For the text-containing cell, return its midpoint in [X, Y] coordinate format. 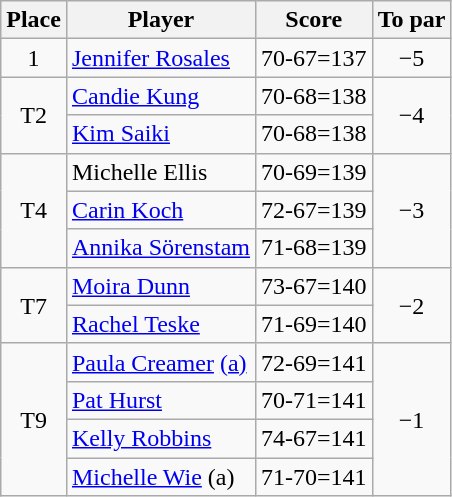
Rachel Teske [160, 324]
Michelle Ellis [160, 172]
Jennifer Rosales [160, 58]
Carin Koch [160, 210]
Place [34, 20]
73-67=140 [314, 286]
−5 [412, 58]
−1 [412, 419]
T7 [34, 305]
Candie Kung [160, 96]
Kelly Robbins [160, 438]
−2 [412, 305]
Moira Dunn [160, 286]
T4 [34, 210]
Score [314, 20]
71-70=141 [314, 477]
T9 [34, 419]
Kim Saiki [160, 134]
Paula Creamer (a) [160, 362]
74-67=141 [314, 438]
Player [160, 20]
70-69=139 [314, 172]
71-69=140 [314, 324]
1 [34, 58]
Annika Sörenstam [160, 248]
To par [412, 20]
70-71=141 [314, 400]
T2 [34, 115]
72-67=139 [314, 210]
71-68=139 [314, 248]
70-67=137 [314, 58]
−3 [412, 210]
−4 [412, 115]
72-69=141 [314, 362]
Michelle Wie (a) [160, 477]
Pat Hurst [160, 400]
